Pinpoint the cell where the given text exists, returning its (X, Y) midpoint coordinate. 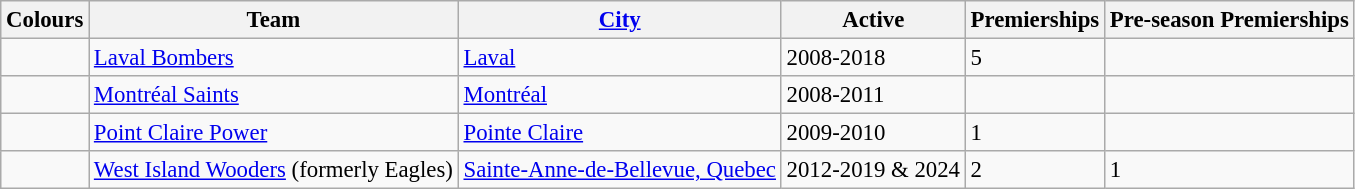
2012-2019 & 2024 (873, 170)
Active (873, 20)
Montréal (620, 95)
Point Claire Power (274, 133)
Premierships (1034, 20)
Montréal Saints (274, 95)
5 (1034, 58)
2 (1034, 170)
Laval (620, 58)
City (620, 20)
Colours (45, 20)
Laval Bombers (274, 58)
Sainte-Anne-de-Bellevue, Quebec (620, 170)
Team (274, 20)
2008-2011 (873, 95)
West Island Wooders (formerly Eagles) (274, 170)
2008-2018 (873, 58)
Pointe Claire (620, 133)
Pre-season Premierships (1230, 20)
2009-2010 (873, 133)
